Provide the (X, Y) coordinate of the cell's center where the given text is located.  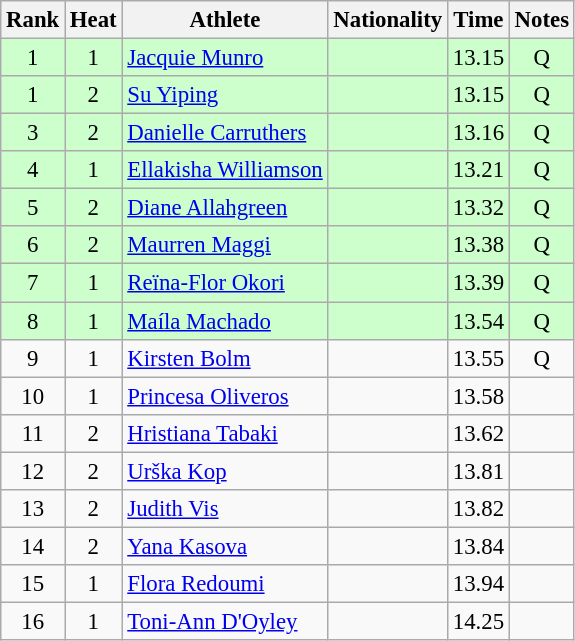
Diane Allahgreen (225, 208)
13.82 (478, 509)
Athlete (225, 20)
10 (33, 396)
Su Yiping (225, 95)
Flora Redoumi (225, 584)
9 (33, 358)
Maurren Maggi (225, 245)
8 (33, 321)
Judith Vis (225, 509)
13.58 (478, 396)
3 (33, 133)
Heat (94, 20)
13.54 (478, 321)
Hristiana Tabaki (225, 433)
4 (33, 170)
13.16 (478, 133)
Time (478, 20)
Toni-Ann D'Oyley (225, 621)
13.32 (478, 208)
13.81 (478, 471)
Reïna-Flor Okori (225, 283)
14 (33, 546)
13.21 (478, 170)
Rank (33, 20)
12 (33, 471)
Yana Kasova (225, 546)
Danielle Carruthers (225, 133)
Princesa Oliveros (225, 396)
Maíla Machado (225, 321)
13.84 (478, 546)
Jacquie Munro (225, 58)
Nationality (388, 20)
6 (33, 245)
13.55 (478, 358)
Ellakisha Williamson (225, 170)
Notes (542, 20)
13.38 (478, 245)
15 (33, 584)
Kirsten Bolm (225, 358)
5 (33, 208)
13.39 (478, 283)
13.94 (478, 584)
11 (33, 433)
14.25 (478, 621)
13.62 (478, 433)
Urška Kop (225, 471)
13 (33, 509)
7 (33, 283)
16 (33, 621)
